Output the (X, Y) coordinate of the center of the cell containing the given text.  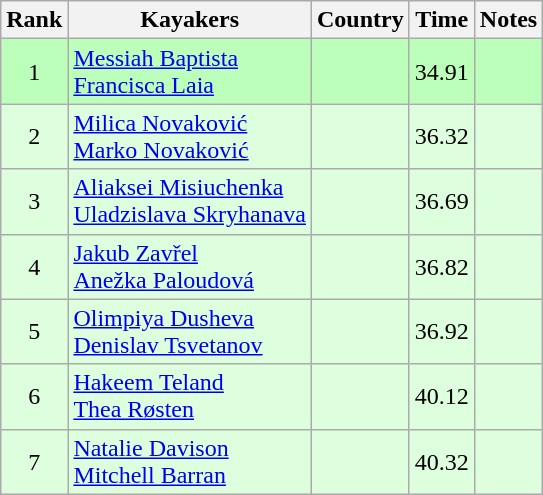
36.32 (442, 136)
Aliaksei MisiuchenkaUladzislava Skryhanava (190, 202)
Rank (34, 20)
3 (34, 202)
7 (34, 462)
Messiah BaptistaFrancisca Laia (190, 72)
34.91 (442, 72)
2 (34, 136)
Kayakers (190, 20)
Olimpiya DushevaDenislav Tsvetanov (190, 332)
Milica NovakovićMarko Novaković (190, 136)
Country (361, 20)
4 (34, 266)
5 (34, 332)
1 (34, 72)
Jakub ZavřelAnežka Paloudová (190, 266)
Hakeem TelandThea Røsten (190, 396)
36.69 (442, 202)
36.82 (442, 266)
40.32 (442, 462)
Natalie DavisonMitchell Barran (190, 462)
40.12 (442, 396)
Time (442, 20)
36.92 (442, 332)
6 (34, 396)
Notes (508, 20)
